Find where the given text appears and provide that cell's center as (x, y) coordinate. 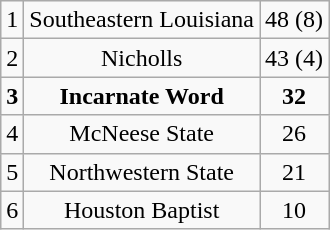
2 (12, 58)
10 (294, 210)
Northwestern State (142, 172)
48 (8) (294, 20)
32 (294, 96)
26 (294, 134)
6 (12, 210)
5 (12, 172)
Houston Baptist (142, 210)
Southeastern Louisiana (142, 20)
21 (294, 172)
1 (12, 20)
McNeese State (142, 134)
3 (12, 96)
Incarnate Word (142, 96)
4 (12, 134)
Nicholls (142, 58)
43 (4) (294, 58)
